Search for the cell housing the specified text and yield its [x, y] center coordinate. 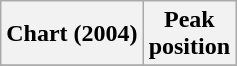
Chart (2004) [72, 34]
Peakposition [189, 34]
